Determine the [x, y] coordinate at the center of the cell enclosing the given text.  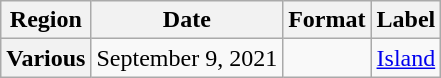
Label [406, 20]
Region [46, 20]
Format [327, 20]
Various [46, 58]
Island [406, 58]
September 9, 2021 [187, 58]
Date [187, 20]
